Scan for the cell matching the given text and deliver its [x, y] coordinate at center. 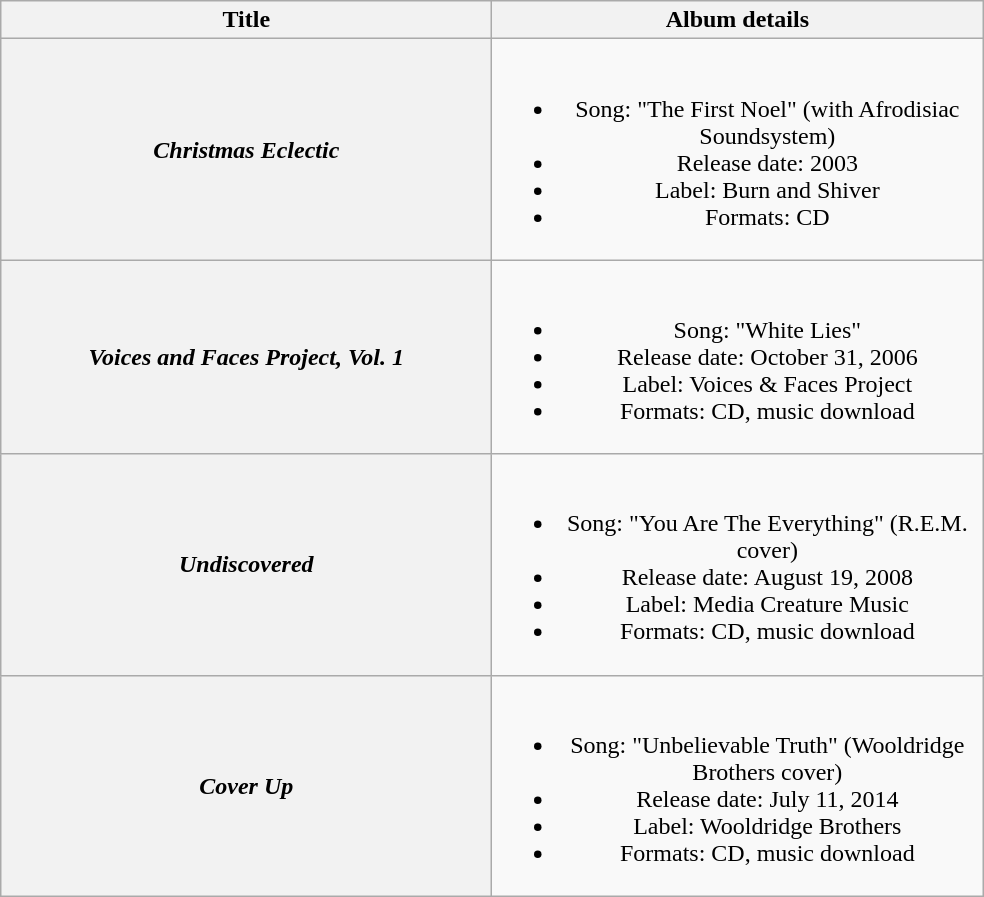
Song: "White Lies"Release date: October 31, 2006Label: Voices & Faces ProjectFormats: CD, music download [738, 357]
Christmas Eclectic [246, 150]
Song: "You Are The Everything" (R.E.M. cover)Release date: August 19, 2008Label: Media Creature MusicFormats: CD, music download [738, 564]
Title [246, 20]
Undiscovered [246, 564]
Cover Up [246, 786]
Album details [738, 20]
Song: "Unbelievable Truth" (Wooldridge Brothers cover)Release date: July 11, 2014Label: Wooldridge BrothersFormats: CD, music download [738, 786]
Voices and Faces Project, Vol. 1 [246, 357]
Song: "The First Noel" (with Afrodisiac Soundsystem)Release date: 2003Label: Burn and ShiverFormats: CD [738, 150]
